Scan for the cell matching the given text and deliver its [X, Y] coordinate at center. 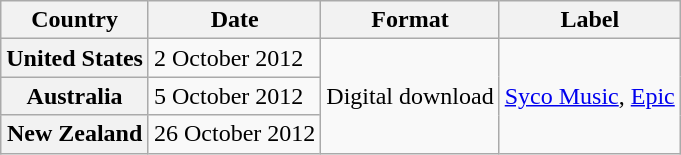
Date [234, 20]
Syco Music, Epic [590, 96]
2 October 2012 [234, 58]
26 October 2012 [234, 134]
Label [590, 20]
Australia [75, 96]
United States [75, 58]
New Zealand [75, 134]
5 October 2012 [234, 96]
Country [75, 20]
Format [410, 20]
Digital download [410, 96]
